Locate the cell with the specified text and output its (x, y) center coordinate. 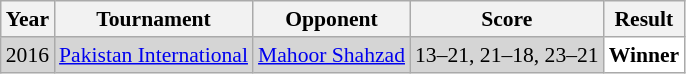
Year (28, 19)
Score (507, 19)
Winner (644, 55)
Mahoor Shahzad (332, 55)
Tournament (154, 19)
Result (644, 19)
Pakistan International (154, 55)
13–21, 21–18, 23–21 (507, 55)
Opponent (332, 19)
2016 (28, 55)
